Capture the cell that displays the provided text and extract its (X, Y) central coordinate. 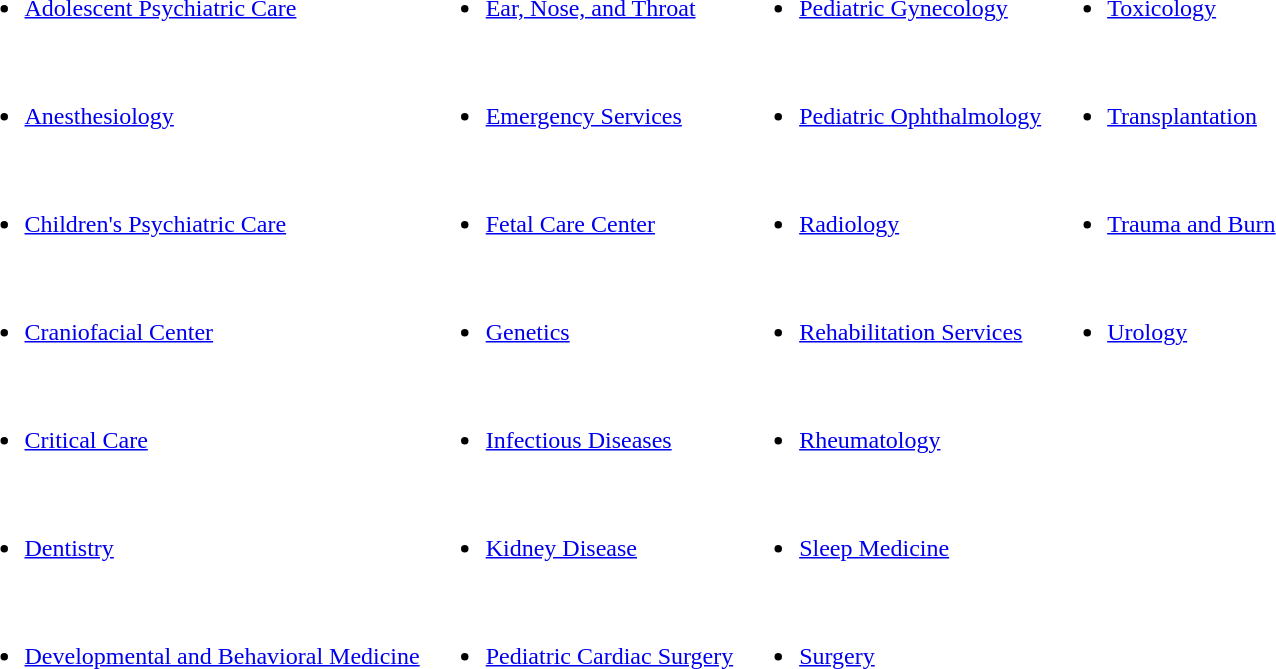
Sleep Medicine (890, 534)
Pediatric Ophthalmology (890, 102)
Genetics (579, 318)
Rheumatology (890, 426)
Kidney Disease (579, 534)
Radiology (890, 210)
Infectious Diseases (579, 426)
Fetal Care Center (579, 210)
Emergency Services (579, 102)
Rehabilitation Services (890, 318)
